Output the [x, y] coordinate of the center of the cell containing the given text.  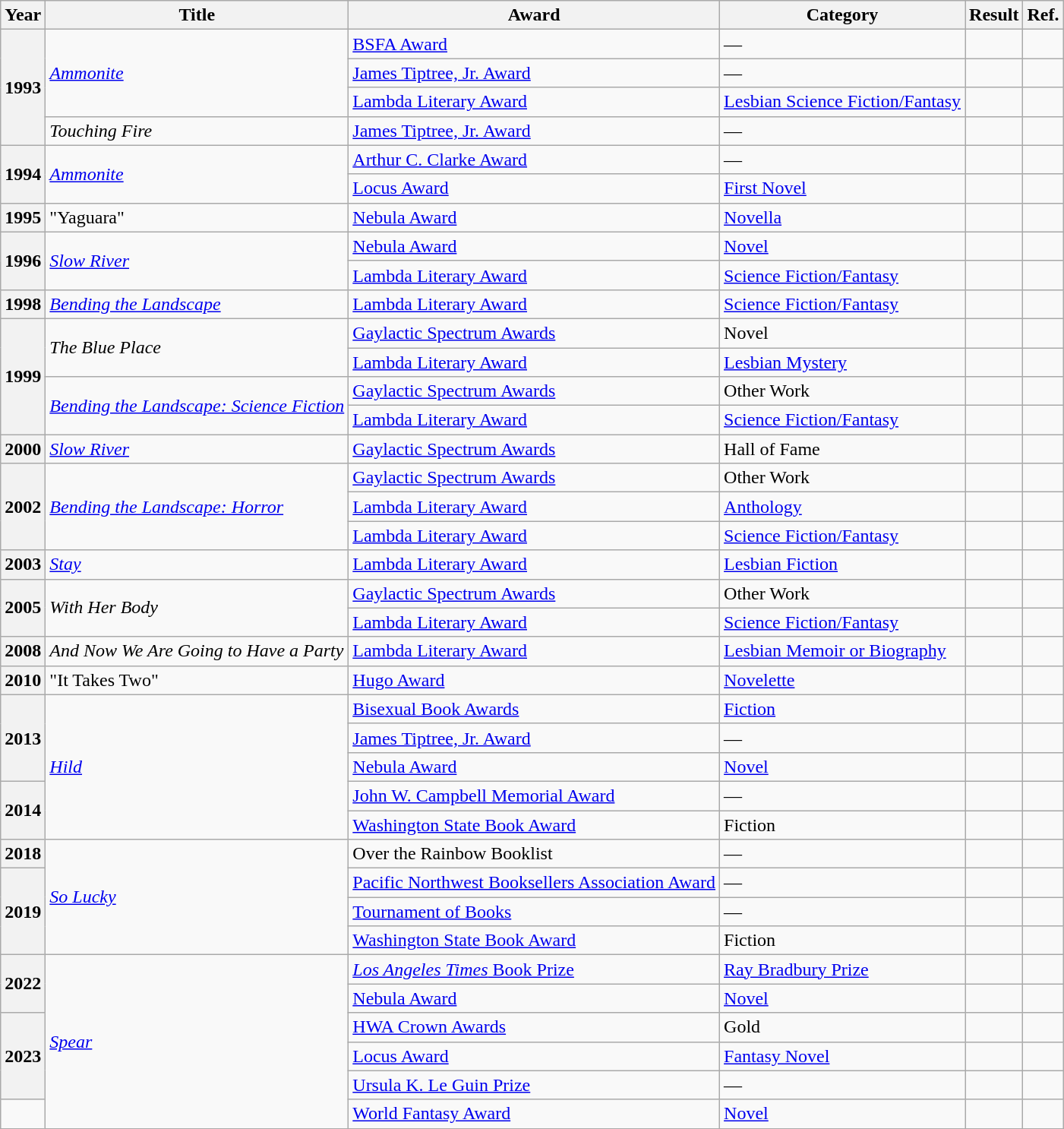
World Fantasy Award [535, 1114]
Ray Bradbury Prize [843, 969]
2005 [23, 608]
Lesbian Mystery [843, 362]
Title [197, 15]
So Lucky [197, 897]
2018 [23, 854]
Gold [843, 1027]
Over the Rainbow Booklist [535, 854]
Fantasy Novel [843, 1056]
Anthology [843, 507]
1996 [23, 261]
1993 [23, 87]
2013 [23, 738]
2019 [23, 912]
Pacific Northwest Booksellers Association Award [535, 883]
And Now We Are Going to Have a Party [197, 651]
BSFA Award [535, 44]
Lesbian Fiction [843, 564]
2023 [23, 1056]
Bending the Landscape: Science Fiction [197, 406]
First Novel [843, 188]
1995 [23, 217]
Tournament of Books [535, 912]
2000 [23, 449]
With Her Body [197, 608]
Lesbian Memoir or Biography [843, 651]
Hall of Fame [843, 449]
Award [535, 15]
Bisexual Book Awards [535, 709]
Bending the Landscape [197, 304]
2022 [23, 984]
1994 [23, 174]
The Blue Place [197, 347]
2002 [23, 507]
2010 [23, 680]
1998 [23, 304]
Ursula K. Le Guin Prize [535, 1085]
Ref. [1043, 15]
HWA Crown Awards [535, 1027]
1999 [23, 376]
2008 [23, 651]
Year [23, 15]
"It Takes Two" [197, 680]
Bending the Landscape: Horror [197, 507]
Spear [197, 1042]
2014 [23, 810]
Hugo Award [535, 680]
Result [994, 15]
John W. Campbell Memorial Award [535, 795]
Category [843, 15]
Arthur C. Clarke Award [535, 160]
Lesbian Science Fiction/Fantasy [843, 102]
2003 [23, 564]
Novelette [843, 680]
Hild [197, 767]
"Yaguara" [197, 217]
Los Angeles Times Book Prize [535, 969]
Touching Fire [197, 131]
Stay [197, 564]
Novella [843, 217]
